Detect which cell encompasses the target text, then output its (x, y) center coordinate. 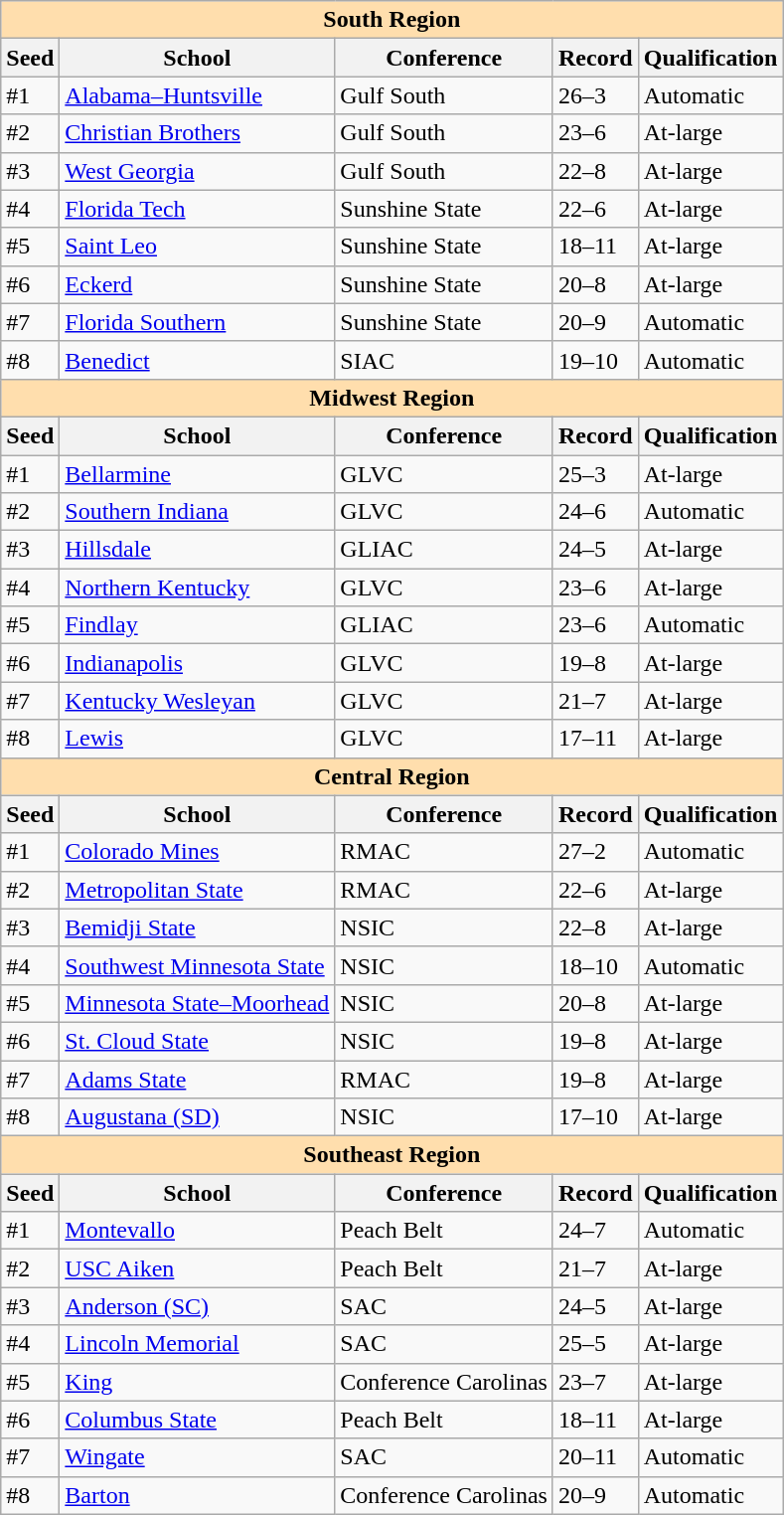
20–11 (595, 1457)
Saint Leo (197, 247)
17–10 (595, 1117)
Anderson (SC) (197, 1306)
Barton (197, 1495)
Eckerd (197, 284)
Southwest Minnesota State (197, 965)
King (197, 1382)
18–10 (595, 965)
17–11 (595, 739)
Metropolitan State (197, 890)
25–5 (595, 1344)
Bemidji State (197, 927)
SIAC (444, 360)
Northern Kentucky (197, 588)
Bellarmine (197, 474)
Lincoln Memorial (197, 1344)
Southern Indiana (197, 512)
Kentucky Wesleyan (197, 701)
Christian Brothers (197, 133)
24–7 (595, 1231)
Indianapolis (197, 663)
25–3 (595, 474)
Findlay (197, 625)
Columbus State (197, 1420)
26–3 (595, 95)
24–6 (595, 512)
Montevallo (197, 1231)
West Georgia (197, 171)
Central Region (392, 776)
Augustana (SD) (197, 1117)
19–10 (595, 360)
Midwest Region (392, 398)
Lewis (197, 739)
St. Cloud State (197, 1041)
Florida Southern (197, 322)
Benedict (197, 360)
Southeast Region (392, 1155)
Florida Tech (197, 209)
USC Aiken (197, 1268)
Wingate (197, 1457)
Minnesota State–Moorhead (197, 1003)
27–2 (595, 852)
Hillsdale (197, 550)
23–7 (595, 1382)
South Region (392, 20)
Alabama–Huntsville (197, 95)
Adams State (197, 1079)
Colorado Mines (197, 852)
